Return (x, y) of the center of cell containing provided text 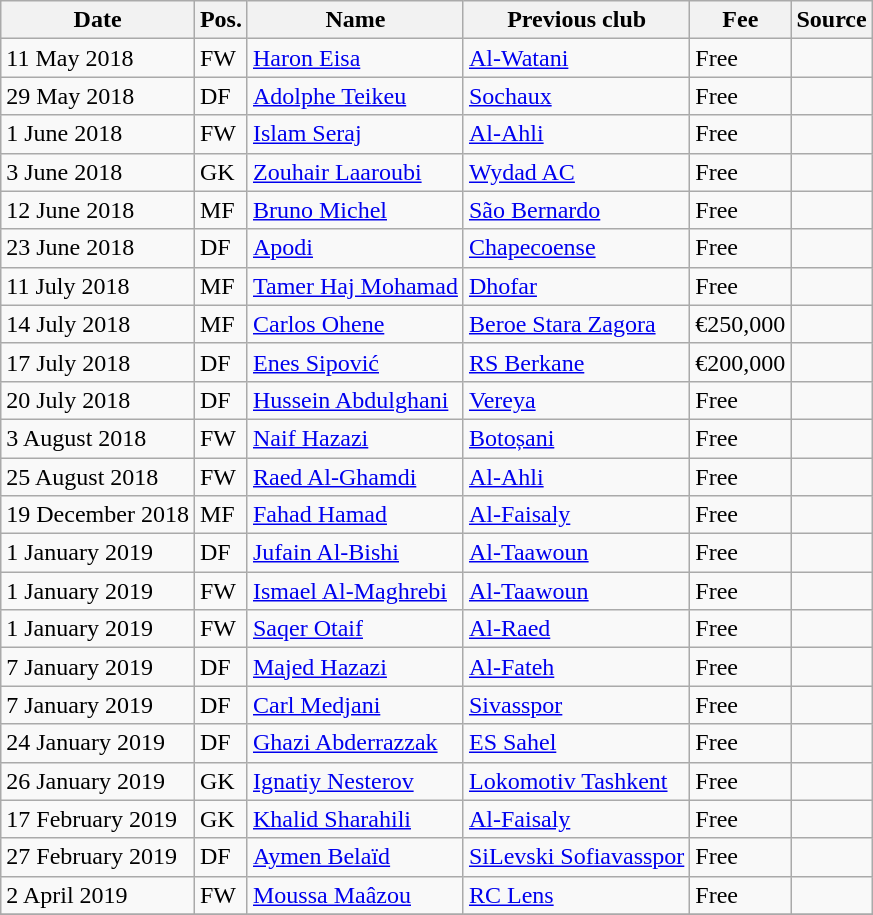
29 May 2018 (98, 96)
11 July 2018 (98, 286)
23 June 2018 (98, 248)
20 July 2018 (98, 400)
Previous club (576, 20)
Sivasspor (576, 705)
€250,000 (740, 324)
Carlos Ohene (355, 324)
RC Lens (576, 895)
Al-Fateh (576, 667)
19 December 2018 (98, 515)
Botoșani (576, 438)
Ghazi Abderrazzak (355, 743)
ES Sahel (576, 743)
Name (355, 20)
Pos. (220, 20)
Al-Watani (576, 58)
Chapecoense (576, 248)
25 August 2018 (98, 477)
Jufain Al-Bishi (355, 553)
17 February 2019 (98, 819)
2 April 2019 (98, 895)
Wydad AC (576, 172)
Ismael Al-Maghrebi (355, 591)
26 January 2019 (98, 781)
Moussa Maâzou (355, 895)
Adolphe Teikeu (355, 96)
Majed Hazazi (355, 667)
Carl Medjani (355, 705)
Dhofar (576, 286)
11 May 2018 (98, 58)
3 June 2018 (98, 172)
Al-Raed (576, 629)
Source (832, 20)
Enes Sipović (355, 362)
€200,000 (740, 362)
12 June 2018 (98, 210)
Date (98, 20)
Zouhair Laaroubi (355, 172)
Sochaux (576, 96)
3 August 2018 (98, 438)
Bruno Michel (355, 210)
Khalid Sharahili (355, 819)
Fee (740, 20)
RS Berkane (576, 362)
Vereya (576, 400)
São Bernardo (576, 210)
24 January 2019 (98, 743)
Ignatiy Nesterov (355, 781)
27 February 2019 (98, 857)
SiLevski Sofiavasspor (576, 857)
Beroe Stara Zagora (576, 324)
Tamer Haj Mohamad (355, 286)
Fahad Hamad (355, 515)
Islam Seraj (355, 134)
Naif Hazazi (355, 438)
Apodi (355, 248)
1 June 2018 (98, 134)
Lokomotiv Tashkent (576, 781)
Hussein Abdulghani (355, 400)
17 July 2018 (98, 362)
Haron Eisa (355, 58)
14 July 2018 (98, 324)
Aymen Belaïd (355, 857)
Raed Al-Ghamdi (355, 477)
Saqer Otaif (355, 629)
